Capture the cell that displays the provided text and extract its [x, y] central coordinate. 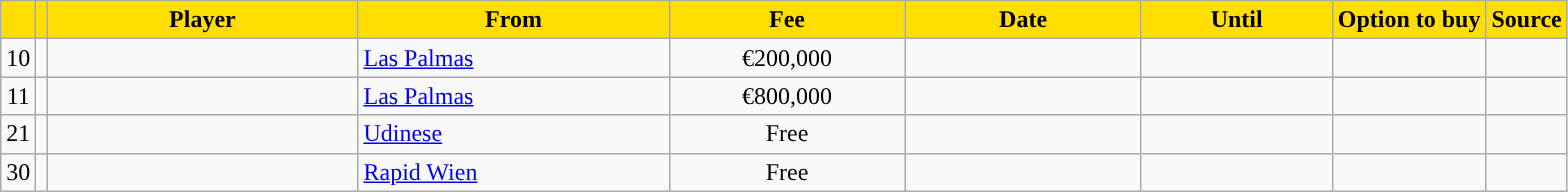
€800,000 [787, 96]
Fee [787, 20]
€200,000 [787, 58]
Option to buy [1409, 20]
Udinese [514, 134]
Rapid Wien [514, 172]
Date [1023, 20]
From [514, 20]
30 [18, 172]
Until [1236, 20]
Player [202, 20]
Source [1526, 20]
21 [18, 134]
11 [18, 96]
10 [18, 58]
